Detect which cell encompasses the target text, then output its [x, y] center coordinate. 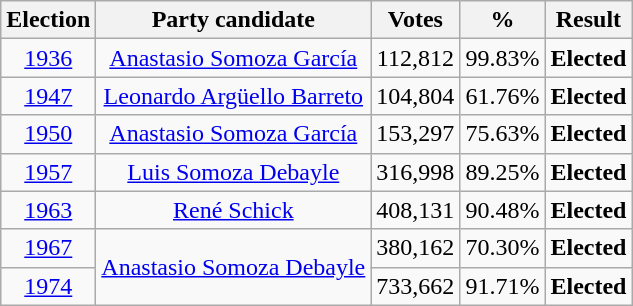
1967 [48, 248]
Anastasio Somoza Debayle [234, 267]
Election [48, 20]
1936 [48, 58]
70.30% [502, 248]
Party candidate [234, 20]
Votes [416, 20]
René Schick [234, 210]
1974 [48, 286]
1950 [48, 134]
91.71% [502, 286]
104,804 [416, 96]
408,131 [416, 210]
89.25% [502, 172]
61.76% [502, 96]
1963 [48, 210]
Leonardo Argüello Barreto [234, 96]
1947 [48, 96]
153,297 [416, 134]
112,812 [416, 58]
% [502, 20]
1957 [48, 172]
Result [588, 20]
99.83% [502, 58]
316,998 [416, 172]
75.63% [502, 134]
Luis Somoza Debayle [234, 172]
90.48% [502, 210]
733,662 [416, 286]
380,162 [416, 248]
